Identify which cell holds the provided text, then report its (X, Y) central coordinate. 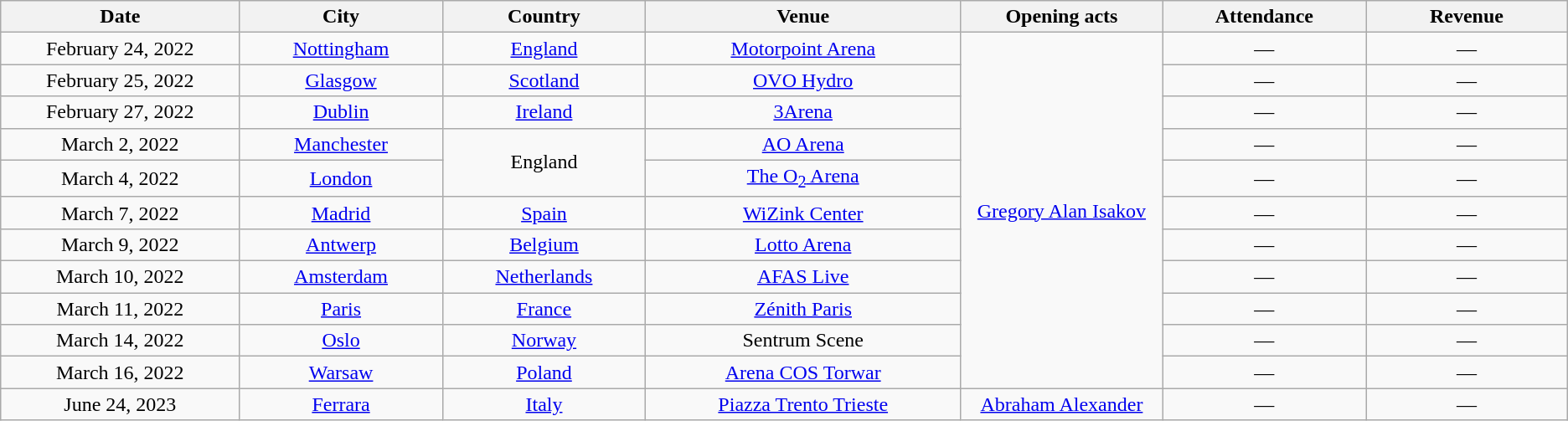
OVO Hydro (803, 80)
Dublin (341, 112)
Poland (544, 372)
Sentrum Scene (803, 341)
Abraham Alexander (1062, 404)
Zénith Paris (803, 309)
Antwerp (341, 244)
March 7, 2022 (121, 213)
Glasgow (341, 80)
Italy (544, 404)
Paris (341, 309)
Motorpoint Arena (803, 49)
Madrid (341, 213)
March 11, 2022 (121, 309)
February 27, 2022 (121, 112)
Belgium (544, 244)
Norway (544, 341)
March 14, 2022 (121, 341)
Oslo (341, 341)
Manchester (341, 144)
March 9, 2022 (121, 244)
Ferrara (341, 404)
March 16, 2022 (121, 372)
France (544, 309)
March 4, 2022 (121, 178)
February 25, 2022 (121, 80)
City (341, 17)
AFAS Live (803, 277)
Piazza Trento Trieste (803, 404)
March 10, 2022 (121, 277)
WiZink Center (803, 213)
London (341, 178)
Netherlands (544, 277)
Arena COS Torwar (803, 372)
Country (544, 17)
June 24, 2023 (121, 404)
Gregory Alan Isakov (1062, 211)
Scotland (544, 80)
Lotto Arena (803, 244)
Date (121, 17)
March 2, 2022 (121, 144)
Nottingham (341, 49)
Spain (544, 213)
Amsterdam (341, 277)
The O2 Arena (803, 178)
February 24, 2022 (121, 49)
Warsaw (341, 372)
3Arena (803, 112)
Opening acts (1062, 17)
AO Arena (803, 144)
Attendance (1265, 17)
Revenue (1467, 17)
Venue (803, 17)
Ireland (544, 112)
